Scan for the cell matching the given text and deliver its (x, y) coordinate at center. 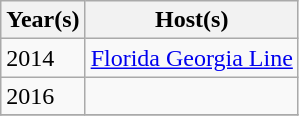
Florida Georgia Line (192, 58)
Host(s) (192, 20)
Year(s) (43, 20)
2014 (43, 58)
2016 (43, 96)
